Search for the cell housing the specified text and yield its (x, y) center coordinate. 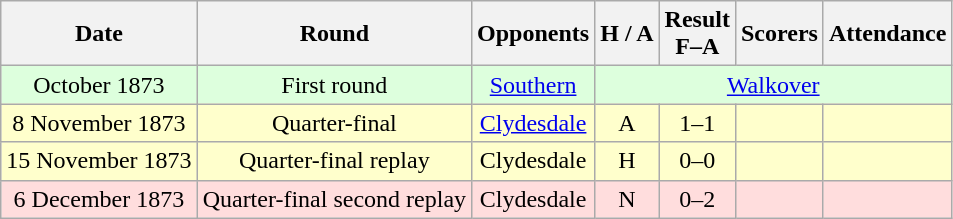
0–0 (697, 161)
Quarter-final (334, 123)
Quarter-final replay (334, 161)
October 1873 (99, 85)
Attendance (887, 34)
1–1 (697, 123)
First round (334, 85)
H (627, 161)
0–2 (697, 199)
N (627, 199)
Southern (534, 85)
15 November 1873 (99, 161)
Round (334, 34)
Quarter-final second replay (334, 199)
Date (99, 34)
H / A (627, 34)
Opponents (534, 34)
6 December 1873 (99, 199)
A (627, 123)
Scorers (779, 34)
Walkover (774, 85)
ResultF–A (697, 34)
8 November 1873 (99, 123)
